Identify which cell holds the provided text, then report its (x, y) central coordinate. 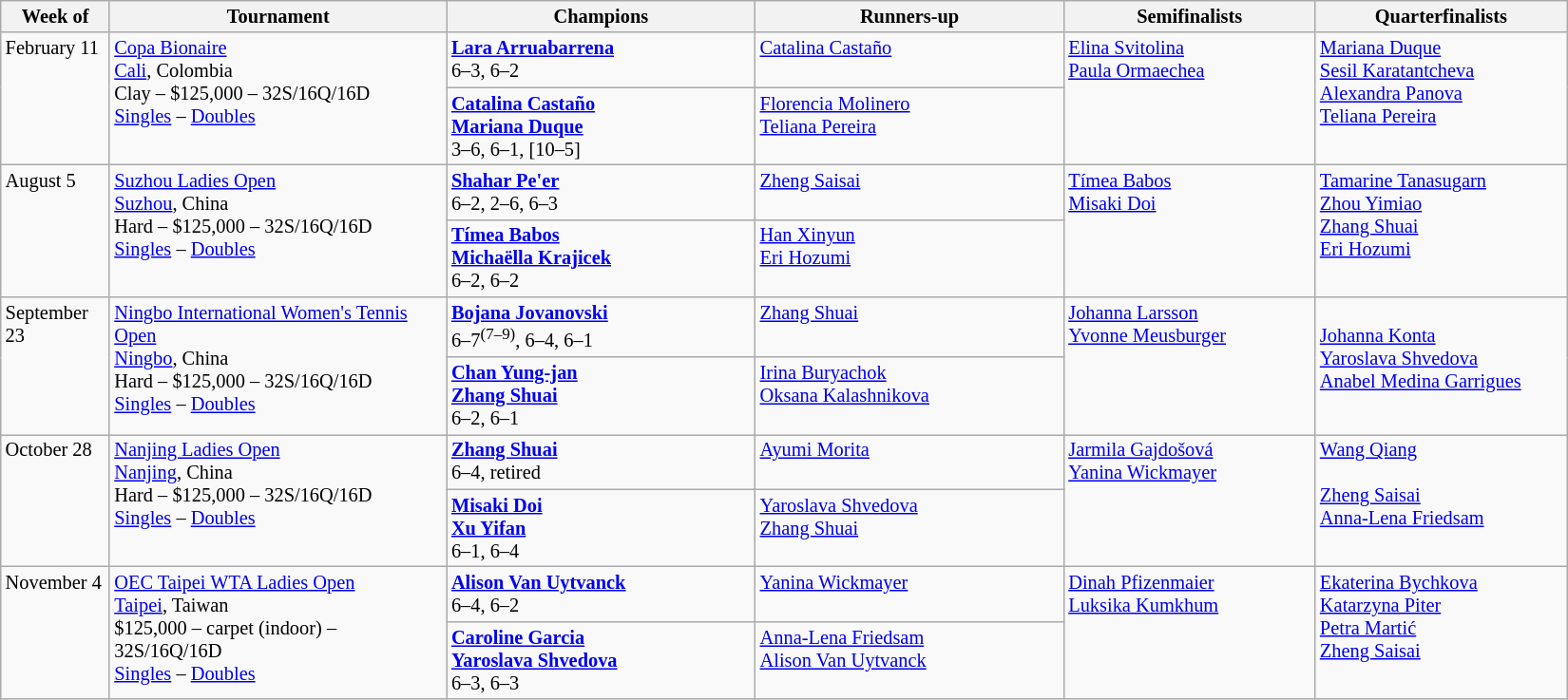
Copa Bionaire Cali, Colombia Clay – $125,000 – 32S/16Q/16D Singles – Doubles (277, 99)
Dinah Pfizenmaier Luksika Kumkhum (1190, 633)
Irina Buryachok Oksana Kalashnikova (910, 396)
October 28 (55, 500)
Johanna Konta Yaroslava Shvedova Anabel Medina Garrigues (1441, 367)
Lara Arruabarrena 6–3, 6–2 (601, 60)
Shahar Pe'er 6–2, 2–6, 6–3 (601, 192)
February 11 (55, 99)
Han Xinyun Eri Hozumi (910, 258)
Quarterfinalists (1441, 16)
Catalina Castaño Mariana Duque 3–6, 6–1, [10–5] (601, 126)
Champions (601, 16)
Tímea Babos Misaki Doi (1190, 230)
Elina Svitolina Paula Ormaechea (1190, 99)
Semifinalists (1190, 16)
Suzhou Ladies Open Suzhou, China Hard – $125,000 – 32S/16Q/16D Singles – Doubles (277, 230)
Zheng Saisai (910, 192)
Ningbo International Women's Tennis Open Ningbo, China Hard – $125,000 – 32S/16Q/16D Singles – Doubles (277, 367)
Tímea Babos Michaëlla Krajicek 6–2, 6–2 (601, 258)
Zhang Shuai 6–4, retired (601, 462)
Week of (55, 16)
November 4 (55, 633)
Nanjing Ladies Open Nanjing, China Hard – $125,000 – 32S/16Q/16D Singles – Doubles (277, 500)
Zhang Shuai (910, 327)
Catalina Castaño (910, 60)
Tamarine Tanasugarn Zhou Yimiao Zhang Shuai Eri Hozumi (1441, 230)
OEC Taipei WTA Ladies Open Taipei, Taiwan $125,000 – carpet (indoor) – 32S/16Q/16D Singles – Doubles (277, 633)
Florencia Molinero Teliana Pereira (910, 126)
Yanina Wickmayer (910, 595)
Misaki Doi Xu Yifan 6–1, 6–4 (601, 528)
Alison Van Uytvanck 6–4, 6–2 (601, 595)
September 23 (55, 367)
Caroline Garcia Yaroslava Shvedova 6–3, 6–3 (601, 660)
Yaroslava Shvedova Zhang Shuai (910, 528)
Jarmila Gajdošová Yanina Wickmayer (1190, 500)
Mariana Duque Sesil Karatantcheva Alexandra Panova Teliana Pereira (1441, 99)
Runners-up (910, 16)
August 5 (55, 230)
Chan Yung-jan Zhang Shuai 6–2, 6–1 (601, 396)
Tournament (277, 16)
Wang Qiang Zheng Saisai Anna-Lena Friedsam (1441, 500)
Ayumi Morita (910, 462)
Anna-Lena Friedsam Alison Van Uytvanck (910, 660)
Ekaterina Bychkova Katarzyna Piter Petra Martić Zheng Saisai (1441, 633)
Bojana Jovanovski 6–7(7–9), 6–4, 6–1 (601, 327)
Johanna Larsson Yvonne Meusburger (1190, 367)
